Identify which cell holds the provided text, then report its (x, y) central coordinate. 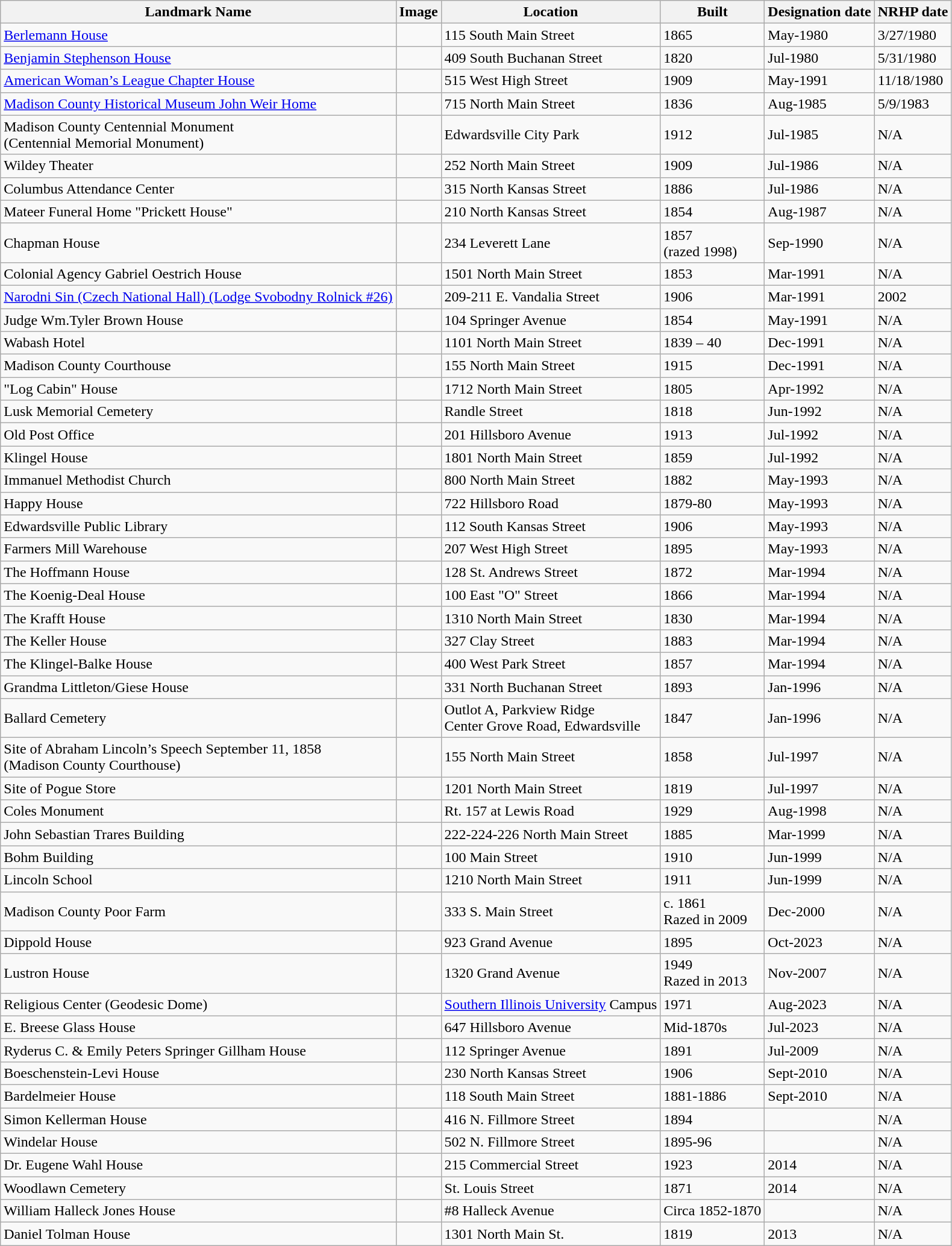
1894 (712, 1119)
E. Breese Glass House (198, 1027)
5/9/1983 (913, 104)
Lusk Memorial Cemetery (198, 412)
1871 (712, 1188)
201 Hillsboro Avenue (551, 435)
Klingel House (198, 458)
1201 North Main Street (551, 788)
1857(razed 1998) (712, 242)
Bardelmeier House (198, 1096)
115 South Main Street (551, 35)
Wildey Theater (198, 166)
Madison County Centennial Monument(Centennial Memorial Monument) (198, 135)
1839 – 40 (712, 343)
1911 (712, 880)
Southern Illinois University Campus (551, 1004)
Aug-1998 (819, 811)
Edwardsville Public Library (198, 526)
234 Leverett Lane (551, 242)
1820 (712, 58)
1971 (712, 1004)
Site of Abraham Lincoln’s Speech September 11, 1858(Madison County Courthouse) (198, 757)
The Koenig-Deal House (198, 595)
1883 (712, 641)
Oct-2023 (819, 942)
Bohm Building (198, 857)
210 North Kansas Street (551, 212)
Circa 1852-1870 (712, 1211)
Windelar House (198, 1142)
1210 North Main Street (551, 880)
Location (551, 12)
Aug-1987 (819, 212)
Daniel Tolman House (198, 1234)
Site of Pogue Store (198, 788)
1949Razed in 2013 (712, 973)
Woodlawn Cemetery (198, 1188)
923 Grand Avenue (551, 942)
Aug-2023 (819, 1004)
Aug-1985 (819, 104)
Randle Street (551, 412)
Designation date (819, 12)
Wabash Hotel (198, 343)
647 Hillsboro Avenue (551, 1027)
The Klingel-Balke House (198, 664)
112 South Kansas Street (551, 526)
Mateer Funeral Home "Prickett House" (198, 212)
"Log Cabin" House (198, 389)
Built (712, 12)
1923 (712, 1165)
1501 North Main Street (551, 274)
Columbus Attendance Center (198, 189)
1859 (712, 458)
Dec-2000 (819, 911)
3/27/1980 (913, 35)
1910 (712, 857)
Religious Center (Geodesic Dome) (198, 1004)
1320 Grand Avenue (551, 973)
Old Post Office (198, 435)
1712 North Main Street (551, 389)
Mar-1999 (819, 834)
William Halleck Jones House (198, 1211)
1818 (712, 412)
Dr. Eugene Wahl House (198, 1165)
1913 (712, 435)
1882 (712, 480)
2002 (913, 297)
Apr-1992 (819, 389)
St. Louis Street (551, 1188)
128 St. Andrews Street (551, 572)
Immanuel Methodist Church (198, 480)
1866 (712, 595)
800 North Main Street (551, 480)
1879-80 (712, 503)
Chapman House (198, 242)
Farmers Mill Warehouse (198, 549)
Image (418, 12)
Mid-1870s (712, 1027)
Jul-2023 (819, 1027)
230 North Kansas Street (551, 1073)
1847 (712, 719)
1805 (712, 389)
Dippold House (198, 942)
Jul-1980 (819, 58)
1801 North Main Street (551, 458)
1872 (712, 572)
409 South Buchanan Street (551, 58)
Nov-2007 (819, 973)
331 North Buchanan Street (551, 687)
1912 (712, 135)
Madison County Historical Museum John Weir Home (198, 104)
118 South Main Street (551, 1096)
100 Main Street (551, 857)
The Hoffmann House (198, 572)
Outlot A, Parkview RidgeCenter Grove Road, Edwardsville (551, 719)
715 North Main Street (551, 104)
1891 (712, 1050)
416 N. Fillmore Street (551, 1119)
722 Hillsboro Road (551, 503)
c. 1861Razed in 2009 (712, 911)
John Sebastian Trares Building (198, 834)
Lustron House (198, 973)
Edwardsville City Park (551, 135)
Berlemann House (198, 35)
Simon Kellerman House (198, 1119)
The Krafft House (198, 618)
NRHP date (913, 12)
104 Springer Avenue (551, 320)
Jul-2009 (819, 1050)
515 West High Street (551, 81)
1895-96 (712, 1142)
327 Clay Street (551, 641)
#8 Halleck Avenue (551, 1211)
The Keller House (198, 641)
Grandma Littleton/Giese House (198, 687)
Narodni Sin (Czech National Hall) (Lodge Svobodny Rolnick #26) (198, 297)
Happy House (198, 503)
1857 (712, 664)
1301 North Main St. (551, 1234)
Rt. 157 at Lewis Road (551, 811)
1865 (712, 35)
May-1980 (819, 35)
Lincoln School (198, 880)
American Woman’s League Chapter House (198, 81)
1101 North Main Street (551, 343)
Madison County Courthouse (198, 366)
Sep-1990 (819, 242)
215 Commercial Street (551, 1165)
Jul-1985 (819, 135)
1858 (712, 757)
Coles Monument (198, 811)
11/18/1980 (913, 81)
400 West Park Street (551, 664)
209-211 E. Vandalia Street (551, 297)
1853 (712, 274)
Landmark Name (198, 12)
222-224-226 North Main Street (551, 834)
5/31/1980 (913, 58)
1881-1886 (712, 1096)
Colonial Agency Gabriel Oestrich House (198, 274)
1893 (712, 687)
502 N. Fillmore Street (551, 1142)
112 Springer Avenue (551, 1050)
207 West High Street (551, 549)
2013 (819, 1234)
1836 (712, 104)
1915 (712, 366)
1885 (712, 834)
1830 (712, 618)
1929 (712, 811)
Madison County Poor Farm (198, 911)
1886 (712, 189)
Boeschenstein-Levi House (198, 1073)
1310 North Main Street (551, 618)
252 North Main Street (551, 166)
Ballard Cemetery (198, 719)
Benjamin Stephenson House (198, 58)
333 S. Main Street (551, 911)
Judge Wm.Tyler Brown House (198, 320)
Ryderus C. & Emily Peters Springer Gillham House (198, 1050)
100 East "O" Street (551, 595)
315 North Kansas Street (551, 189)
Jun-1992 (819, 412)
